Output the [x, y] coordinate of the center of the cell containing the given text.  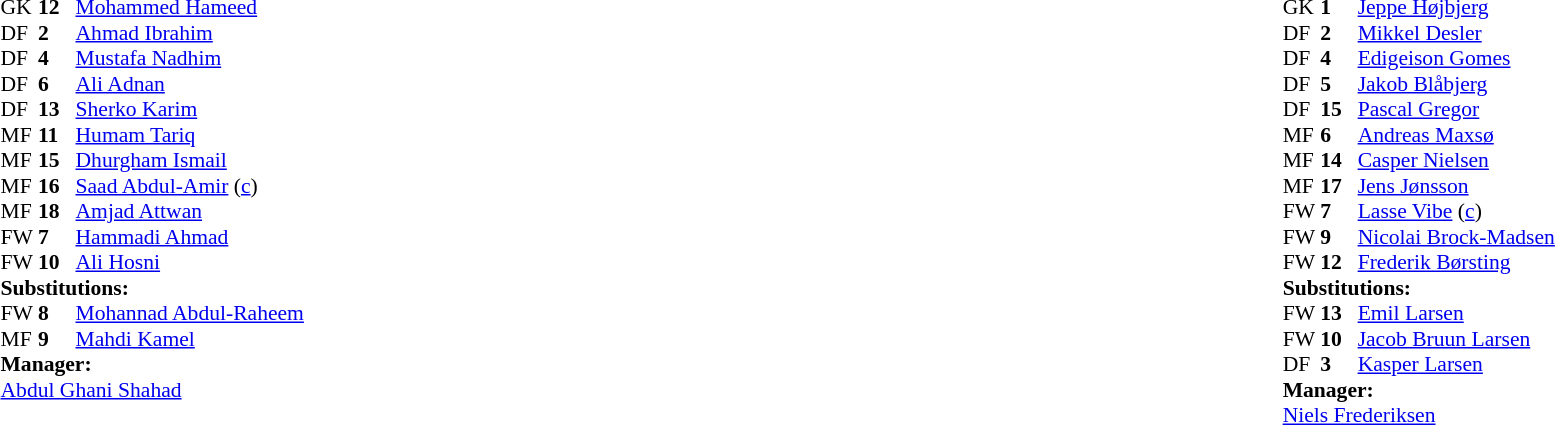
Dhurgham Ismail [190, 161]
Hammadi Ahmad [190, 237]
Mustafa Nadhim [190, 59]
Casper Nielsen [1456, 161]
Abdul Ghani Shahad [152, 390]
Ali Adnan [190, 84]
5 [1339, 84]
17 [1339, 186]
12 [1339, 263]
Ahmad Ibrahim [190, 33]
Jacob Bruun Larsen [1456, 339]
Jakob Blåbjerg [1456, 84]
Edigeison Gomes [1456, 59]
Lasse Vibe (c) [1456, 211]
Mikkel Desler [1456, 33]
Jens Jønsson [1456, 186]
Pascal Gregor [1456, 109]
Sherko Karim [190, 109]
Humam Tariq [190, 135]
Frederik Børsting [1456, 263]
Andreas Maxsø [1456, 135]
8 [57, 313]
Nicolai Brock-Madsen [1456, 237]
11 [57, 135]
18 [57, 211]
Kasper Larsen [1456, 365]
Mohannad Abdul-Raheem [190, 313]
Saad Abdul-Amir (c) [190, 186]
3 [1339, 365]
Amjad Attwan [190, 211]
Ali Hosni [190, 263]
14 [1339, 161]
16 [57, 186]
Emil Larsen [1456, 313]
Mahdi Kamel [190, 339]
